Provide the [x, y] coordinate of the cell's center where the given text is located.  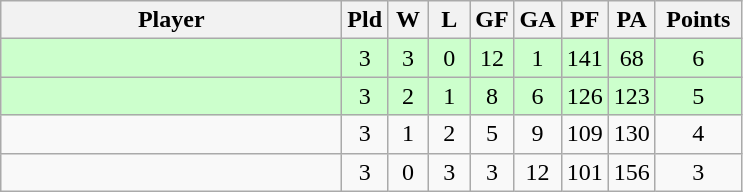
68 [632, 58]
156 [632, 172]
Player [172, 20]
9 [538, 134]
101 [584, 172]
GA [538, 20]
GF [492, 20]
L [450, 20]
PF [584, 20]
141 [584, 58]
109 [584, 134]
Points [698, 20]
8 [492, 96]
4 [698, 134]
126 [584, 96]
123 [632, 96]
PA [632, 20]
130 [632, 134]
Pld [365, 20]
W [408, 20]
